Return (X, Y) of the center of cell containing provided text 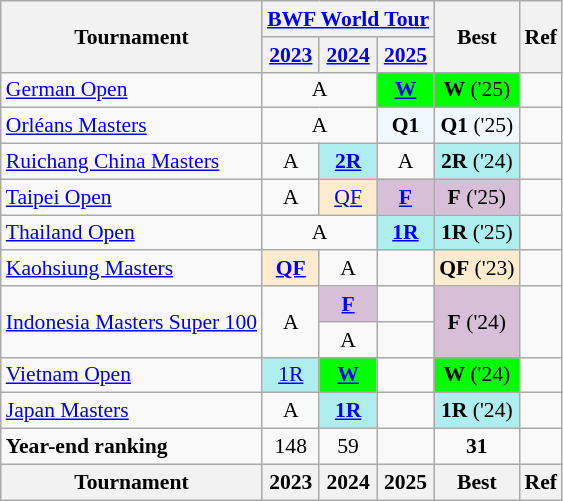
F ('25) (476, 197)
Kaohsiung Masters (132, 269)
2R ('24) (476, 162)
Year-end ranking (132, 447)
Indonesia Masters Super 100 (132, 322)
W ('25) (476, 90)
Taipei Open (132, 197)
Ruichang China Masters (132, 162)
2R (348, 162)
Vietnam Open (132, 375)
59 (348, 447)
Thailand Open (132, 233)
German Open (132, 90)
Q1 (406, 126)
Japan Masters (132, 411)
BWF World Tour (348, 19)
QF ('23) (476, 269)
Q1 ('25) (476, 126)
148 (290, 447)
F ('24) (476, 322)
Orléans Masters (132, 126)
1R ('24) (476, 411)
31 (476, 447)
1R ('25) (476, 233)
W ('24) (476, 375)
